Return (X, Y) of the center of cell containing provided text 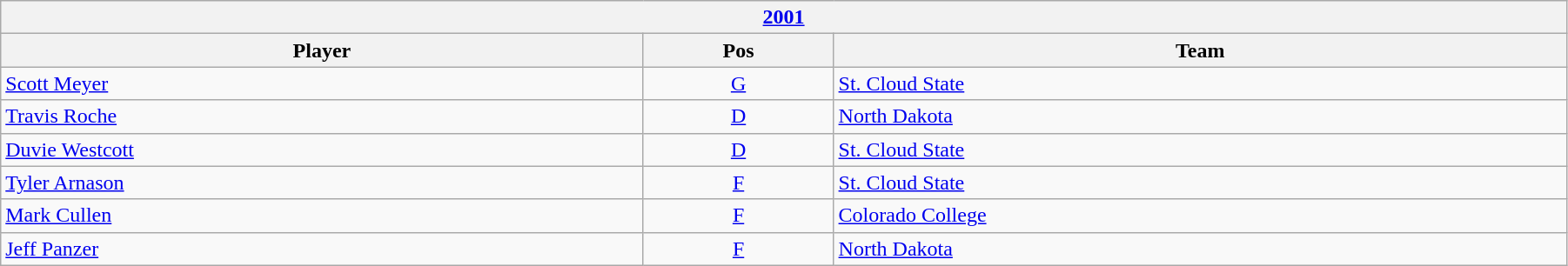
Jeff Panzer (322, 249)
G (738, 83)
Travis Roche (322, 116)
Mark Cullen (322, 216)
Colorado College (1200, 216)
Tyler Arnason (322, 183)
Scott Meyer (322, 83)
Pos (738, 50)
Team (1200, 50)
2001 (784, 17)
Player (322, 50)
Duvie Westcott (322, 150)
